Return [X, Y] of the center of cell containing provided text 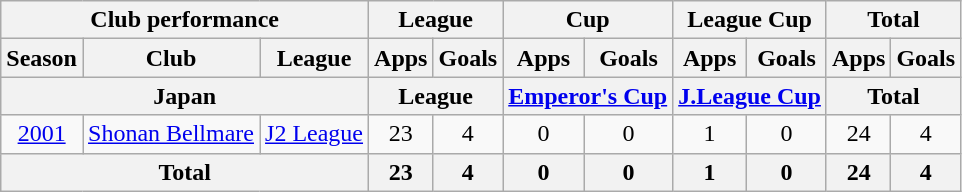
League Cup [750, 20]
Club [170, 58]
Emperor's Cup [588, 96]
J2 League [314, 134]
Cup [588, 20]
Shonan Bellmare [170, 134]
Season [42, 58]
J.League Cup [750, 96]
Club performance [185, 20]
2001 [42, 134]
Japan [185, 96]
